Return (X, Y) of the center of cell containing provided text 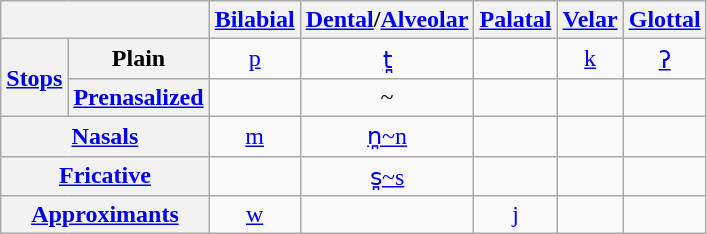
j (516, 215)
Glottal (664, 20)
Stops (34, 78)
Approximants (105, 215)
ʔ (664, 59)
s̪~s (387, 176)
m (254, 136)
Palatal (516, 20)
p (254, 59)
Velar (590, 20)
~ (387, 97)
Nasals (105, 136)
Bilabial (254, 20)
Plain (138, 59)
t̪ (387, 59)
Dental/Alveolar (387, 20)
Prenasalized (138, 97)
k (590, 59)
w (254, 215)
n̪~n (387, 136)
Fricative (105, 176)
